Identify which cell holds the provided text, then report its (X, Y) central coordinate. 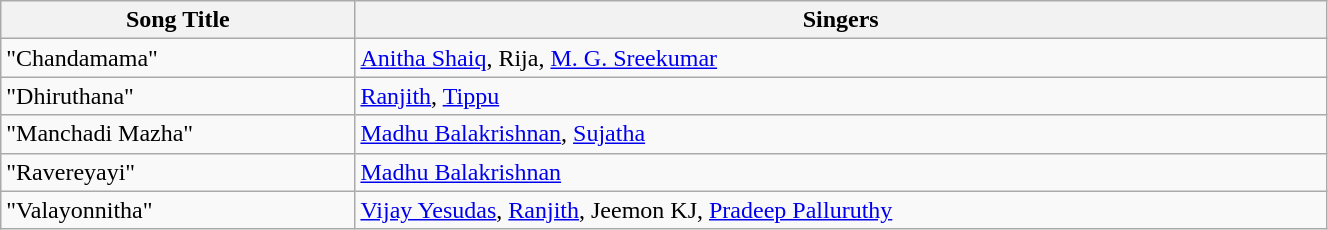
Singers (841, 20)
"Dhiruthana" (178, 96)
Madhu Balakrishnan (841, 172)
"Ravereyayi" (178, 172)
Song Title (178, 20)
Ranjith, Tippu (841, 96)
Madhu Balakrishnan, Sujatha (841, 134)
Vijay Yesudas, Ranjith, Jeemon KJ, Pradeep Palluruthy (841, 210)
"Chandamama" (178, 58)
"Manchadi Mazha" (178, 134)
"Valayonnitha" (178, 210)
Anitha Shaiq, Rija, M. G. Sreekumar (841, 58)
